Find where the given text appears and provide that cell's center as [x, y] coordinate. 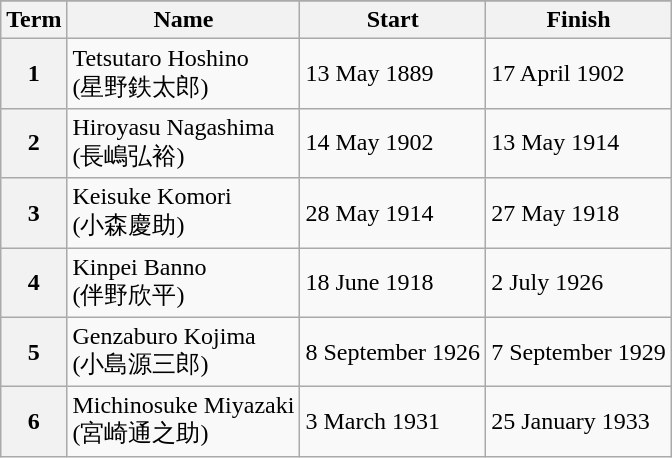
14 May 1902 [393, 143]
5 [34, 352]
28 May 1914 [393, 213]
2 [34, 143]
1 [34, 74]
Hiroyasu Nagashima(長嶋弘裕) [184, 143]
27 May 1918 [579, 213]
3 March 1931 [393, 422]
17 April 1902 [579, 74]
8 September 1926 [393, 352]
Term [34, 20]
Michinosuke Miyazaki(宮崎通之助) [184, 422]
Kinpei Banno(伴野欣平) [184, 283]
4 [34, 283]
25 January 1933 [579, 422]
7 September 1929 [579, 352]
Genzaburo Kojima(小島源三郎) [184, 352]
Name [184, 20]
2 July 1926 [579, 283]
13 May 1914 [579, 143]
Keisuke Komori(小森慶助) [184, 213]
Finish [579, 20]
6 [34, 422]
Start [393, 20]
13 May 1889 [393, 74]
Tetsutaro Hoshino(星野鉄太郎) [184, 74]
3 [34, 213]
18 June 1918 [393, 283]
